Output the (x, y) coordinate of the center of the cell containing the given text.  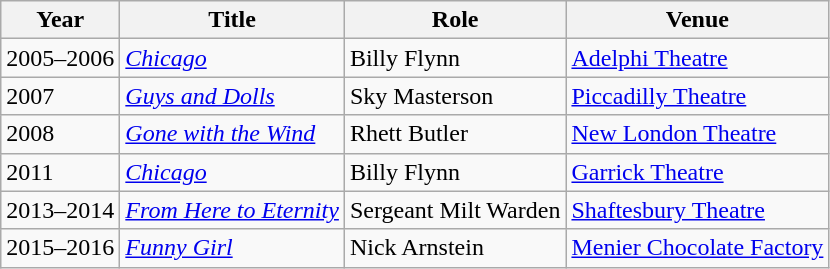
Funny Girl (232, 248)
Role (455, 20)
Adelphi Theatre (698, 58)
Menier Chocolate Factory (698, 248)
New London Theatre (698, 134)
Year (60, 20)
Rhett Butler (455, 134)
2005–2006 (60, 58)
2011 (60, 172)
Garrick Theatre (698, 172)
2013–2014 (60, 210)
Piccadilly Theatre (698, 96)
Sergeant Milt Warden (455, 210)
2015–2016 (60, 248)
Title (232, 20)
Venue (698, 20)
From Here to Eternity (232, 210)
Guys and Dolls (232, 96)
Gone with the Wind (232, 134)
Shaftesbury Theatre (698, 210)
2008 (60, 134)
Nick Arnstein (455, 248)
Sky Masterson (455, 96)
2007 (60, 96)
